Find where the given text appears and provide that cell's center as (x, y) coordinate. 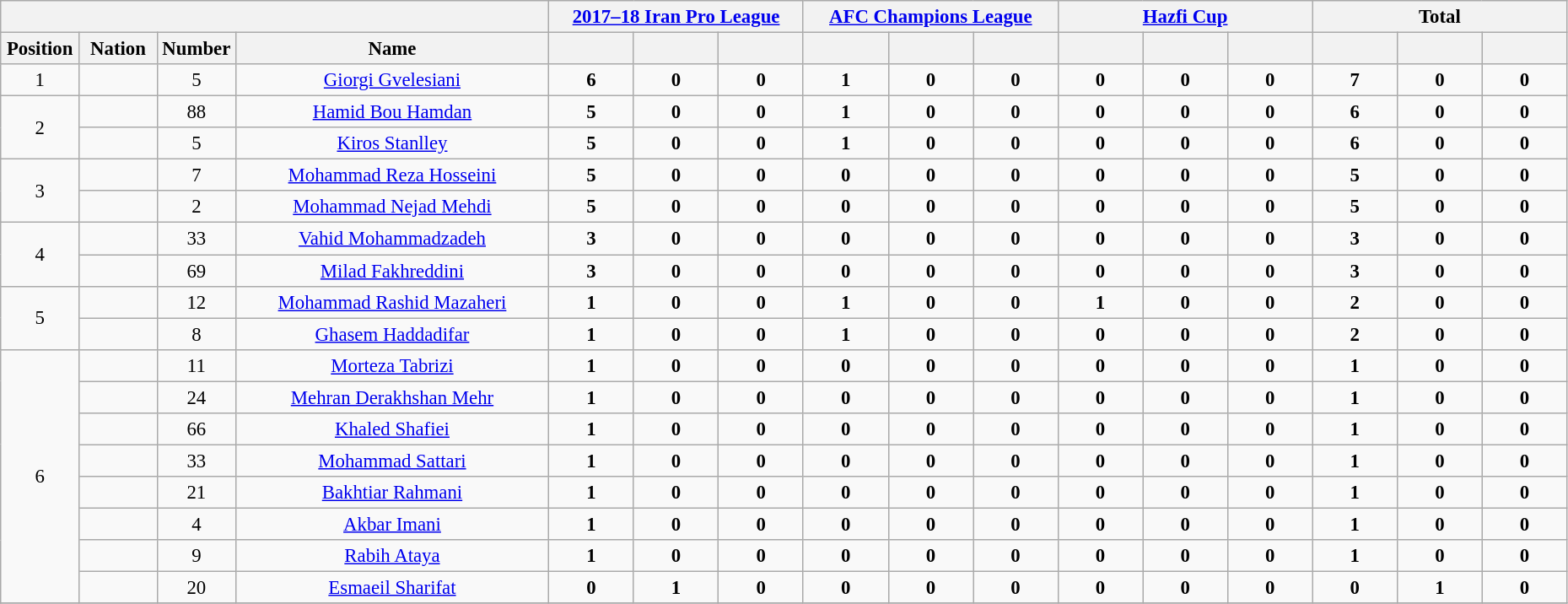
21 (196, 493)
2017–18 Iran Pro League (676, 17)
Ghasem Haddadifar (391, 334)
AFC Champions League (930, 17)
24 (196, 397)
69 (196, 271)
Mohammad Reza Hosseini (391, 175)
Name (391, 49)
12 (196, 302)
Rabih Ataya (391, 556)
9 (196, 556)
66 (196, 429)
Position (40, 49)
88 (196, 112)
Kiros Stanlley (391, 143)
Mohammad Rashid Mazaheri (391, 302)
Nation (118, 49)
Milad Fakhreddini (391, 271)
Morteza Tabrizi (391, 365)
Hazfi Cup (1185, 17)
8 (196, 334)
11 (196, 365)
Mohammad Sattari (391, 461)
Akbar Imani (391, 524)
Mehran Derakhshan Mehr (391, 397)
Number (196, 49)
Vahid Mohammadzadeh (391, 239)
Giorgi Gvelesiani (391, 80)
Khaled Shafiei (391, 429)
Mohammad Nejad Mehdi (391, 207)
Hamid Bou Hamdan (391, 112)
20 (196, 588)
Total (1440, 17)
Bakhtiar Rahmani (391, 493)
Esmaeil Sharifat (391, 588)
